Locate the cell with the specified text and output its [X, Y] center coordinate. 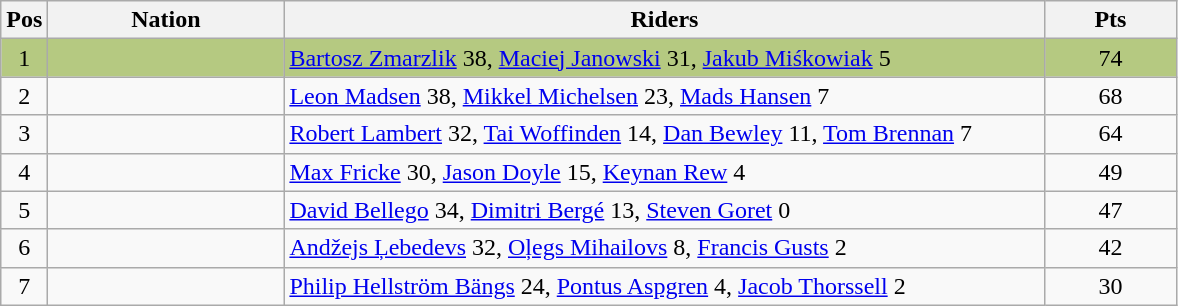
Philip Hellström Bängs 24, Pontus Aspgren 4, Jacob Thorssell 2 [664, 286]
2 [24, 96]
Riders [664, 20]
Andžejs Ļebedevs 32, Oļegs Mihailovs 8, Francis Gusts 2 [664, 248]
Pts [1110, 20]
49 [1110, 172]
7 [24, 286]
Pos [24, 20]
30 [1110, 286]
4 [24, 172]
3 [24, 134]
6 [24, 248]
Bartosz Zmarzlik 38, Maciej Janowski 31, Jakub Miśkowiak 5 [664, 58]
Max Fricke 30, Jason Doyle 15, Keynan Rew 4 [664, 172]
42 [1110, 248]
68 [1110, 96]
David Bellego 34, Dimitri Bergé 13, Steven Goret 0 [664, 210]
47 [1110, 210]
Leon Madsen 38, Mikkel Michelsen 23, Mads Hansen 7 [664, 96]
Robert Lambert 32, Tai Woffinden 14, Dan Bewley 11, Tom Brennan 7 [664, 134]
74 [1110, 58]
1 [24, 58]
64 [1110, 134]
Nation [166, 20]
5 [24, 210]
